Detect which cell encompasses the target text, then output its [X, Y] center coordinate. 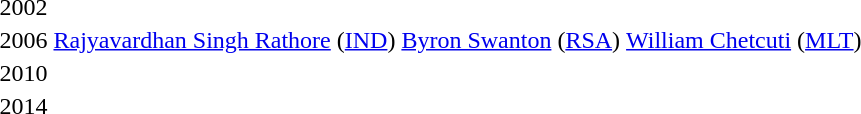
Byron Swanton (RSA) [511, 40]
Rajyavardhan Singh Rathore (IND) [224, 40]
